Pinpoint the cell where the given text exists, returning its [X, Y] midpoint coordinate. 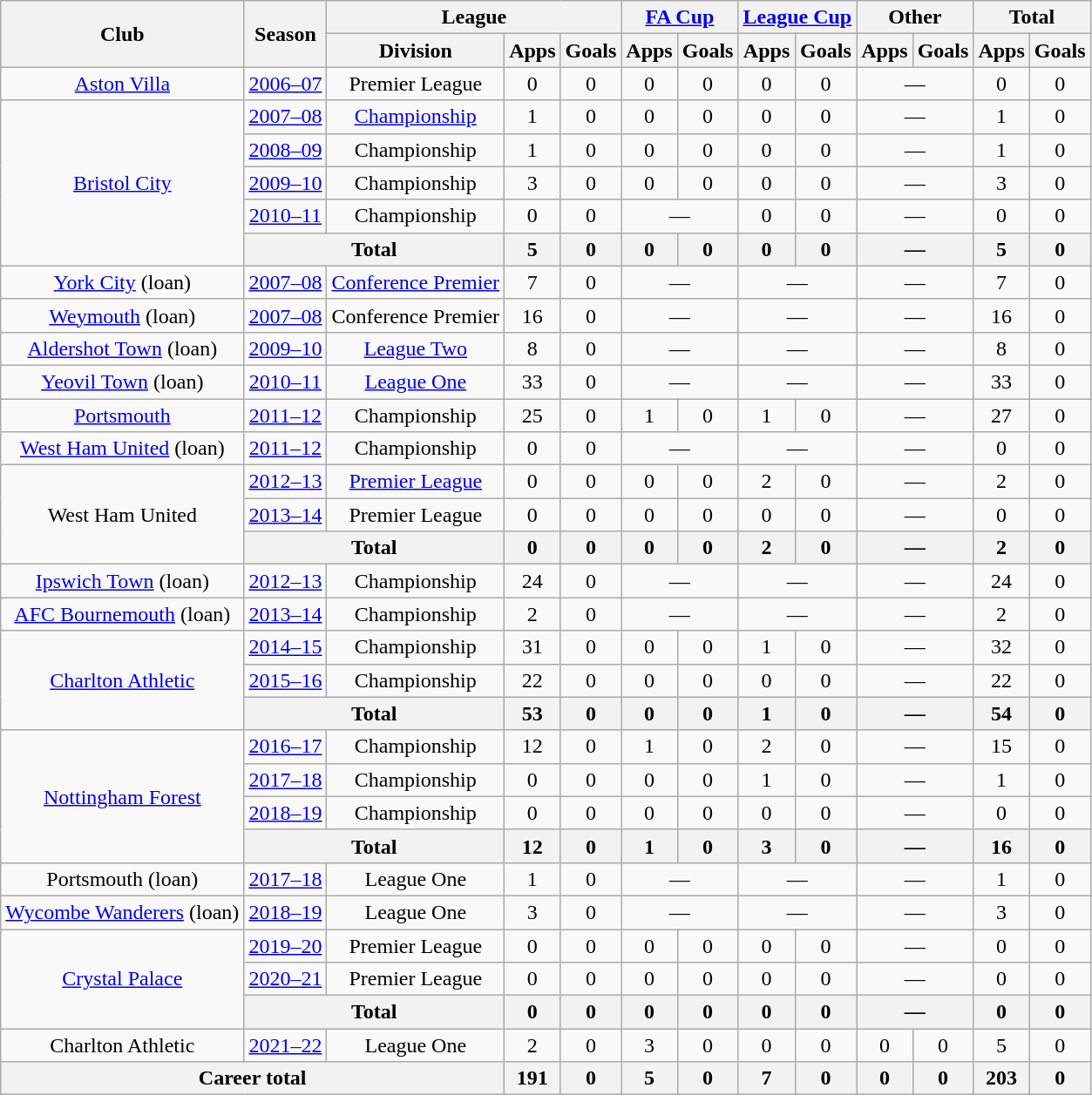
Yeovil Town (loan) [122, 382]
2015–16 [286, 680]
53 [532, 713]
League Two [416, 348]
League [474, 17]
31 [532, 647]
54 [1001, 713]
League Cup [797, 17]
Portsmouth [122, 416]
York City (loan) [122, 282]
Season [286, 34]
Club [122, 34]
2020–21 [286, 979]
Nottingham Forest [122, 796]
2008–09 [286, 150]
2021–22 [286, 1045]
2014–15 [286, 647]
191 [532, 1078]
203 [1001, 1078]
2006–07 [286, 84]
Portsmouth (loan) [122, 879]
Division [416, 51]
2019–20 [286, 945]
2016–17 [286, 747]
25 [532, 416]
Career total [253, 1078]
32 [1001, 647]
FA Cup [680, 17]
Aldershot Town (loan) [122, 348]
Weymouth (loan) [122, 315]
West Ham United (loan) [122, 449]
AFC Bournemouth (loan) [122, 614]
Bristol City [122, 183]
Other [915, 17]
27 [1001, 416]
Aston Villa [122, 84]
Ipswich Town (loan) [122, 581]
15 [1001, 747]
Wycombe Wanderers (loan) [122, 912]
Crystal Palace [122, 978]
West Ham United [122, 515]
